Return the (X, Y) coordinate for the center point of the cell that contains the specified text.  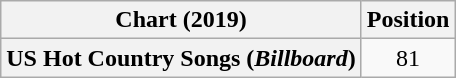
Chart (2019) (181, 20)
81 (408, 58)
Position (408, 20)
US Hot Country Songs (Billboard) (181, 58)
